Detect which cell encompasses the target text, then output its (X, Y) center coordinate. 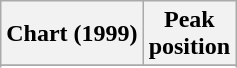
Peakposition (189, 34)
Chart (1999) (72, 34)
